Find where the given text appears and provide that cell's center as (x, y) coordinate. 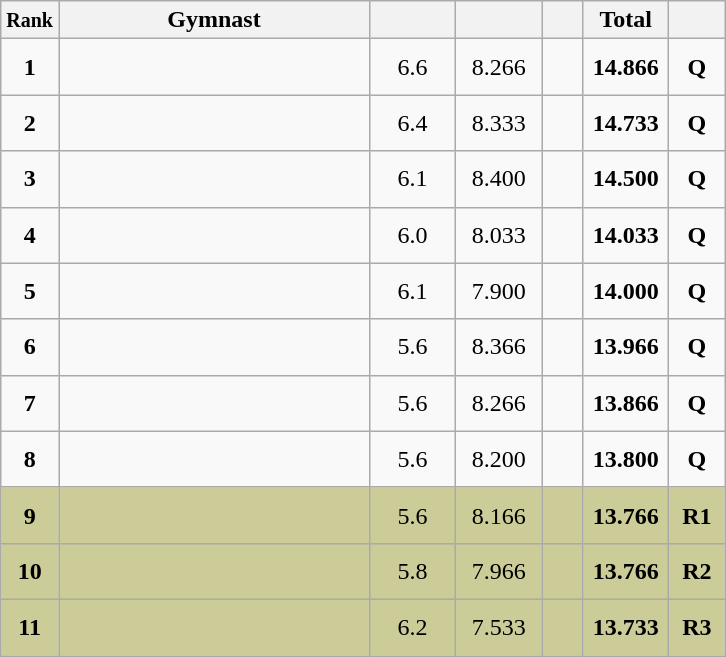
8 (30, 459)
7.966 (499, 571)
2 (30, 123)
14.000 (626, 291)
8.166 (499, 515)
13.966 (626, 347)
14.866 (626, 67)
Rank (30, 20)
5.8 (413, 571)
10 (30, 571)
14.033 (626, 235)
13.800 (626, 459)
6 (30, 347)
13.733 (626, 627)
5 (30, 291)
11 (30, 627)
R1 (697, 515)
7.533 (499, 627)
6.4 (413, 123)
R3 (697, 627)
14.733 (626, 123)
7.900 (499, 291)
8.200 (499, 459)
Gymnast (214, 20)
7 (30, 403)
6.6 (413, 67)
4 (30, 235)
8.333 (499, 123)
R2 (697, 571)
8.033 (499, 235)
14.500 (626, 179)
13.866 (626, 403)
9 (30, 515)
3 (30, 179)
6.0 (413, 235)
6.2 (413, 627)
1 (30, 67)
8.400 (499, 179)
8.366 (499, 347)
Total (626, 20)
